Search for the cell housing the specified text and yield its [x, y] center coordinate. 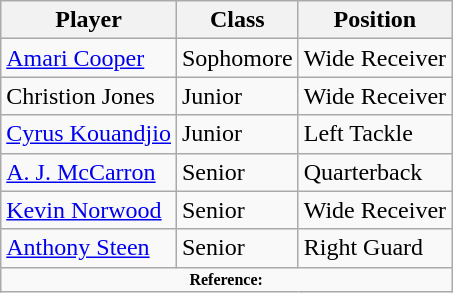
Class [237, 20]
Reference: [226, 279]
Sophomore [237, 58]
Christion Jones [89, 96]
Left Tackle [374, 134]
Player [89, 20]
Quarterback [374, 172]
Cyrus Kouandjio [89, 134]
Amari Cooper [89, 58]
Position [374, 20]
A. J. McCarron [89, 172]
Kevin Norwood [89, 210]
Anthony Steen [89, 248]
Right Guard [374, 248]
